Find where the given text appears and provide that cell's center as (X, Y) coordinate. 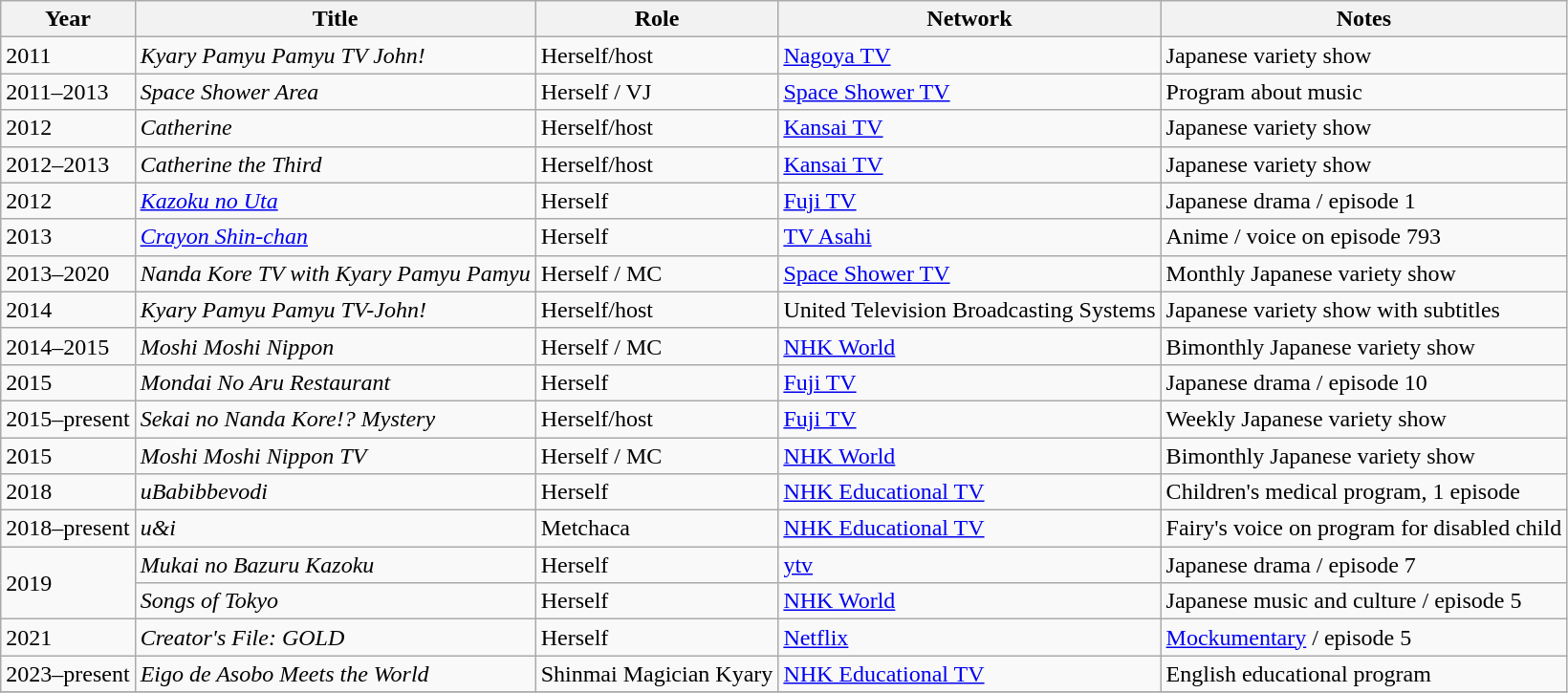
Space Shower Area (335, 92)
Creator's File: GOLD (335, 638)
Kazoku no Uta (335, 201)
Mockumentary / episode 5 (1363, 638)
Sekai no Nanda Kore!? Mystery (335, 419)
Anime / voice on episode 793 (1363, 237)
Nagoya TV (969, 55)
2014 (68, 310)
Japanese drama / episode 1 (1363, 201)
United Television Broadcasting Systems (969, 310)
Notes (1363, 19)
2014–2015 (68, 346)
Japanese variety show with subtitles (1363, 310)
Children's medical program, 1 episode (1363, 492)
Mondai No Aru Restaurant (335, 382)
TV Asahi (969, 237)
Netflix (969, 638)
Title (335, 19)
2018 (68, 492)
Role (657, 19)
Weekly Japanese variety show (1363, 419)
Mukai no Bazuru Kazoku (335, 565)
Japanese drama / episode 7 (1363, 565)
2011–2013 (68, 92)
2011 (68, 55)
u&i (335, 529)
Kyary Pamyu Pamyu TV John! (335, 55)
Catherine (335, 128)
ytv (969, 565)
Eigo de Asobo Meets the World (335, 674)
Crayon Shin-chan (335, 237)
Moshi Moshi Nippon (335, 346)
2012–2013 (68, 164)
2015–present (68, 419)
English educational program (1363, 674)
Network (969, 19)
Herself / VJ (657, 92)
Nanda Kore TV with Kyary Pamyu Pamyu (335, 273)
Songs of Tokyo (335, 601)
2023–present (68, 674)
uBabibbevodi (335, 492)
2018–present (68, 529)
Program about music (1363, 92)
Metchaca (657, 529)
2013 (68, 237)
Japanese drama / episode 10 (1363, 382)
2019 (68, 583)
Fairy's voice on program for disabled child (1363, 529)
Kyary Pamyu Pamyu TV-John! (335, 310)
2021 (68, 638)
Year (68, 19)
Shinmai Magician Kyary (657, 674)
Moshi Moshi Nippon TV (335, 456)
Japanese music and culture / episode 5 (1363, 601)
Monthly Japanese variety show (1363, 273)
Catherine the Third (335, 164)
2013–2020 (68, 273)
